Pinpoint the cell where the given text exists, returning its [x, y] midpoint coordinate. 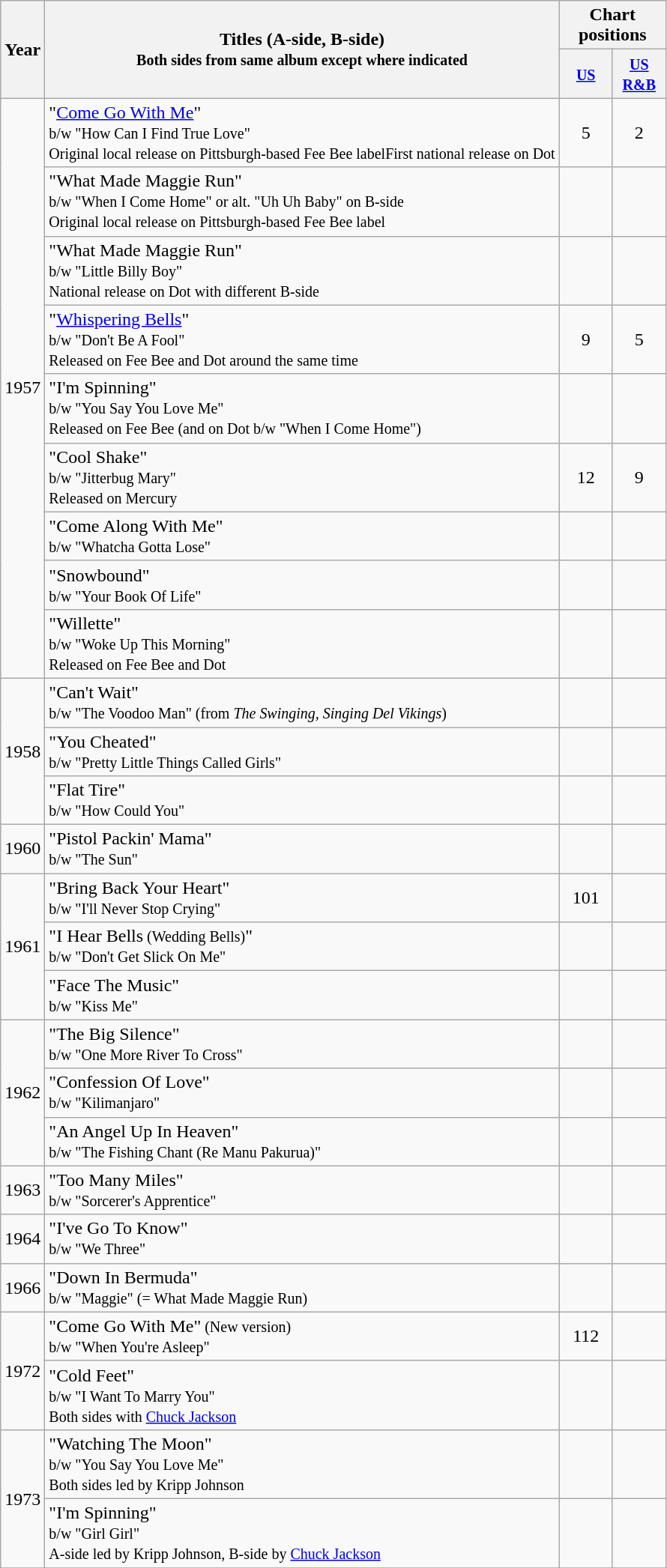
"Willette"b/w "Woke Up This Morning"Released on Fee Bee and Dot [302, 644]
12 [586, 477]
Chart positions [612, 25]
1966 [22, 1287]
"Come Go With Me"b/w "How Can I Find True Love"Original local release on Pittsburgh-based Fee Bee labelFirst national release on Dot [302, 133]
Year [22, 49]
"Down In Bermuda"b/w "Maggie" (= What Made Maggie Run) [302, 1287]
"Can't Wait"b/w "The Voodoo Man" (from The Swinging, Singing Del Vikings) [302, 703]
US R&B [639, 73]
"Cool Shake"b/w "Jitterbug Mary"Released on Mercury [302, 477]
1958 [22, 751]
"Bring Back Your Heart"b/w "I'll Never Stop Crying" [302, 897]
1972 [22, 1371]
"Come Go With Me" (New version)b/w "When You're Asleep" [302, 1337]
1964 [22, 1239]
101 [586, 897]
US [586, 73]
2 [639, 133]
1973 [22, 1498]
"I'm Spinning"b/w "You Say You Love Me"Released on Fee Bee (and on Dot b/w "When I Come Home") [302, 408]
"What Made Maggie Run"b/w "When I Come Home" or alt. "Uh Uh Baby" on B-sideOriginal local release on Pittsburgh-based Fee Bee label [302, 202]
"Pistol Packin' Mama"b/w "The Sun" [302, 850]
"Face The Music"b/w "Kiss Me" [302, 995]
"I've Go To Know"b/w "We Three" [302, 1239]
"Cold Feet"b/w "I Want To Marry You"Both sides with Chuck Jackson [302, 1395]
"I Hear Bells (Wedding Bells)"b/w "Don't Get Slick On Me" [302, 947]
"Confession Of Love"b/w "Kilimanjaro" [302, 1092]
"Snowbound"b/w "Your Book Of Life" [302, 584]
"Whispering Bells"b/w "Don't Be A Fool"Released on Fee Bee and Dot around the same time [302, 339]
"Flat Tire"b/w "How Could You" [302, 800]
"The Big Silence"b/w "One More River To Cross" [302, 1044]
"Watching The Moon"b/w "You Say You Love Me"Both sides led by Kripp Johnson [302, 1464]
1960 [22, 850]
"What Made Maggie Run"b/w "Little Billy Boy"National release on Dot with different B-side [302, 270]
"Too Many Miles"b/w "Sorcerer's Apprentice" [302, 1190]
112 [586, 1337]
Titles (A-side, B-side)Both sides from same album except where indicated [302, 49]
"I'm Spinning"b/w "Girl Girl"A-side led by Kripp Johnson, B-side by Chuck Jackson [302, 1533]
"An Angel Up In Heaven"b/w "The Fishing Chant (Re Manu Pakurua)" [302, 1142]
1962 [22, 1092]
"You Cheated"b/w "Pretty Little Things Called Girls" [302, 751]
"Come Along With Me"b/w "Whatcha Gotta Lose" [302, 536]
1963 [22, 1190]
1961 [22, 947]
1957 [22, 388]
